Pinpoint the cell where the given text exists, returning its (x, y) midpoint coordinate. 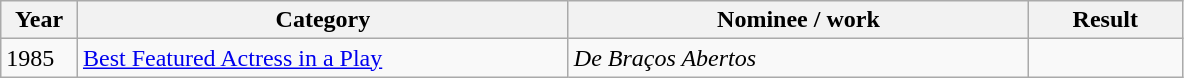
1985 (40, 58)
Year (40, 20)
De Braços Abertos (798, 58)
Result (1106, 20)
Nominee / work (798, 20)
Category (322, 20)
Best Featured Actress in a Play (322, 58)
